Pinpoint the cell where the given text exists, returning its (X, Y) midpoint coordinate. 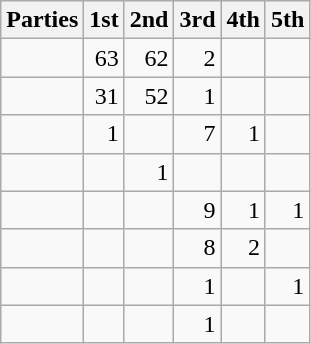
52 (149, 96)
8 (198, 248)
7 (198, 134)
Parties (42, 20)
1st (104, 20)
62 (149, 58)
3rd (198, 20)
2nd (149, 20)
31 (104, 96)
9 (198, 210)
63 (104, 58)
4th (243, 20)
5th (287, 20)
